Pinpoint the cell where the given text exists, returning its (x, y) midpoint coordinate. 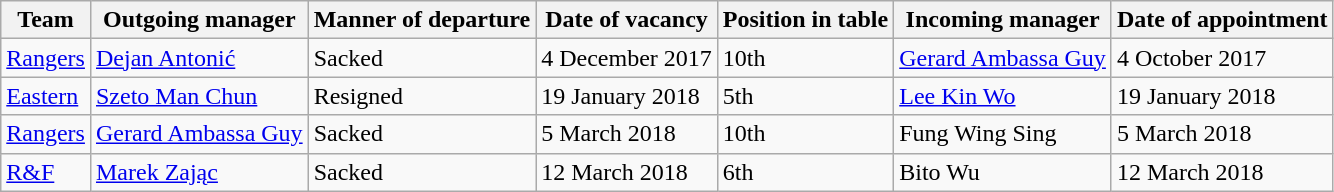
Eastern (46, 96)
Dejan Antonić (199, 58)
Marek Zając (199, 172)
Date of vacancy (627, 20)
Szeto Man Chun (199, 96)
Manner of departure (422, 20)
Position in table (805, 20)
Fung Wing Sing (1003, 134)
R&F (46, 172)
4 December 2017 (627, 58)
6th (805, 172)
Resigned (422, 96)
Team (46, 20)
Date of appointment (1222, 20)
Incoming manager (1003, 20)
5th (805, 96)
Lee Kin Wo (1003, 96)
4 October 2017 (1222, 58)
Bito Wu (1003, 172)
Outgoing manager (199, 20)
